Scan for the cell matching the given text and deliver its (x, y) coordinate at center. 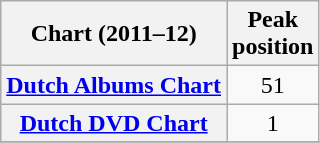
Dutch Albums Chart (114, 85)
1 (273, 123)
Chart (2011–12) (114, 34)
Dutch DVD Chart (114, 123)
Peakposition (273, 34)
51 (273, 85)
